Identify which cell holds the provided text, then report its [X, Y] central coordinate. 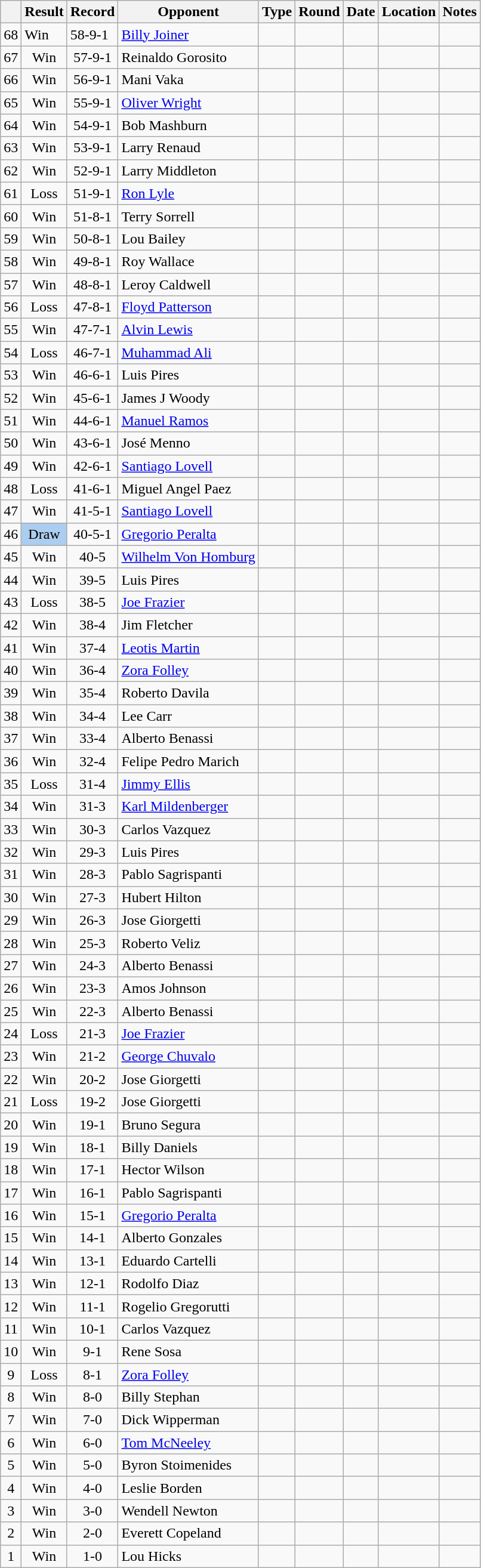
21-2 [92, 1057]
26-3 [92, 920]
12 [11, 1306]
20 [11, 1125]
Record [92, 12]
Roberto Davila [189, 693]
Muhammad Ali [189, 353]
44-6-1 [92, 421]
34-4 [92, 716]
Opponent [189, 12]
46 [11, 534]
7-0 [92, 1420]
Billy Daniels [189, 1147]
23 [11, 1057]
Terry Sorrell [189, 216]
51-9-1 [92, 193]
47-8-1 [92, 307]
Hubert Hilton [189, 897]
1 [11, 1556]
45-6-1 [92, 398]
21 [11, 1102]
14-1 [92, 1238]
28-3 [92, 875]
Tom McNeeley [189, 1443]
Type [277, 12]
47 [11, 511]
Wilhelm Von Homburg [189, 557]
6-0 [92, 1443]
51-8-1 [92, 216]
17-1 [92, 1170]
26 [11, 988]
Alberto Gonzales [189, 1238]
Karl Mildenberger [189, 807]
68 [11, 35]
31-4 [92, 784]
16-1 [92, 1193]
Jim Fletcher [189, 625]
49-8-1 [92, 261]
35-4 [92, 693]
Draw [44, 534]
59 [11, 239]
Alvin Lewis [189, 330]
40-5 [92, 557]
63 [11, 148]
Rene Sosa [189, 1351]
58-9-1 [92, 35]
2-0 [92, 1533]
66 [11, 80]
Reinaldo Gorosito [189, 57]
53-9-1 [92, 148]
13-1 [92, 1261]
Leroy Caldwell [189, 285]
4-0 [92, 1488]
47-7-1 [92, 330]
46-7-1 [92, 353]
39-5 [92, 579]
5 [11, 1465]
30 [11, 897]
55 [11, 330]
56 [11, 307]
2 [11, 1533]
Wendell Newton [189, 1511]
22 [11, 1079]
36 [11, 761]
21-3 [92, 1034]
42-6-1 [92, 466]
Round [319, 12]
Everett Copeland [189, 1533]
Eduardo Cartelli [189, 1261]
Leotis Martin [189, 647]
5-0 [92, 1465]
48 [11, 489]
Floyd Patterson [189, 307]
51 [11, 421]
24-3 [92, 965]
10 [11, 1351]
Roberto Veliz [189, 943]
Felipe Pedro Marich [189, 761]
Result [44, 12]
64 [11, 125]
Billy Stephan [189, 1397]
14 [11, 1261]
44 [11, 579]
40 [11, 671]
38-4 [92, 625]
37-4 [92, 647]
20-2 [92, 1079]
Date [360, 12]
38-5 [92, 602]
54 [11, 353]
23-3 [92, 988]
60 [11, 216]
19-2 [92, 1102]
58 [11, 261]
31-3 [92, 807]
Amos Johnson [189, 988]
3-0 [92, 1511]
18 [11, 1170]
Rodolfo Diaz [189, 1283]
42 [11, 625]
Lou Hicks [189, 1556]
8-0 [92, 1397]
62 [11, 171]
50-8-1 [92, 239]
27 [11, 965]
Rogelio Gregorutti [189, 1306]
52 [11, 398]
Location [409, 12]
Lee Carr [189, 716]
9-1 [92, 1351]
13 [11, 1283]
30-3 [92, 829]
Larry Middleton [189, 171]
53 [11, 375]
46-6-1 [92, 375]
12-1 [92, 1283]
15-1 [92, 1215]
8-1 [92, 1374]
39 [11, 693]
28 [11, 943]
40-5-1 [92, 534]
7 [11, 1420]
Roy Wallace [189, 261]
25-3 [92, 943]
56-9-1 [92, 80]
41-5-1 [92, 511]
54-9-1 [92, 125]
31 [11, 875]
22-3 [92, 1011]
35 [11, 784]
10-1 [92, 1329]
55-9-1 [92, 103]
9 [11, 1374]
33-4 [92, 739]
1-0 [92, 1556]
Notes [460, 12]
Miguel Angel Paez [189, 489]
24 [11, 1034]
José Menno [189, 443]
38 [11, 716]
41 [11, 647]
50 [11, 443]
52-9-1 [92, 171]
48-8-1 [92, 285]
Dick Wipperman [189, 1420]
Bob Mashburn [189, 125]
Bruno Segura [189, 1125]
18-1 [92, 1147]
15 [11, 1238]
6 [11, 1443]
James J Woody [189, 398]
Manuel Ramos [189, 421]
Hector Wilson [189, 1170]
29 [11, 920]
49 [11, 466]
Oliver Wright [189, 103]
57 [11, 285]
Leslie Borden [189, 1488]
27-3 [92, 897]
Jimmy Ellis [189, 784]
11 [11, 1329]
37 [11, 739]
Ron Lyle [189, 193]
34 [11, 807]
George Chuvalo [189, 1057]
4 [11, 1488]
Larry Renaud [189, 148]
41-6-1 [92, 489]
36-4 [92, 671]
32 [11, 852]
43 [11, 602]
25 [11, 1011]
45 [11, 557]
67 [11, 57]
11-1 [92, 1306]
57-9-1 [92, 57]
8 [11, 1397]
19-1 [92, 1125]
3 [11, 1511]
Mani Vaka [189, 80]
29-3 [92, 852]
33 [11, 829]
65 [11, 103]
32-4 [92, 761]
43-6-1 [92, 443]
16 [11, 1215]
Byron Stoimenides [189, 1465]
61 [11, 193]
19 [11, 1147]
Lou Bailey [189, 239]
Billy Joiner [189, 35]
17 [11, 1193]
